Return the [x, y] coordinate for the center point of the cell that contains the specified text.  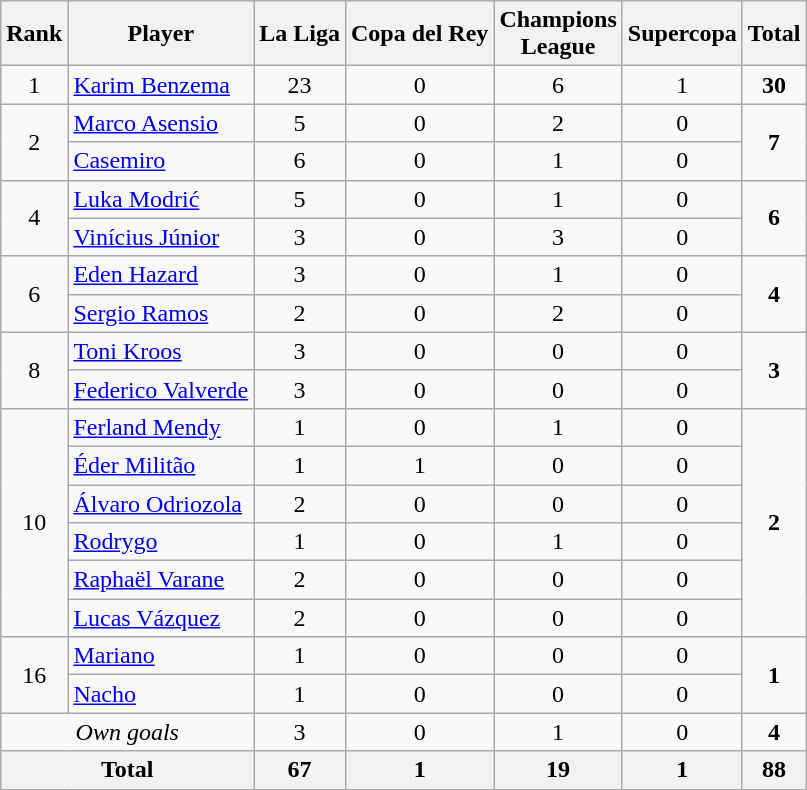
Copa del Rey [419, 34]
Player [161, 34]
7 [774, 142]
30 [774, 85]
19 [558, 770]
67 [300, 770]
ChampionsLeague [558, 34]
Álvaro Odriozola [161, 503]
Mariano [161, 656]
16 [34, 675]
23 [300, 85]
Casemiro [161, 161]
Nacho [161, 694]
88 [774, 770]
Vinícius Júnior [161, 237]
Supercopa [682, 34]
Raphaël Varane [161, 580]
Rank [34, 34]
Luka Modrić [161, 199]
Rodrygo [161, 542]
Marco Asensio [161, 123]
Eden Hazard [161, 275]
Karim Benzema [161, 85]
Éder Militão [161, 465]
Own goals [128, 732]
10 [34, 522]
Ferland Mendy [161, 427]
La Liga [300, 34]
Lucas Vázquez [161, 618]
Toni Kroos [161, 351]
Sergio Ramos [161, 313]
Federico Valverde [161, 389]
8 [34, 370]
